From the cell containing the given text, extract its center point as (X, Y) coordinate. 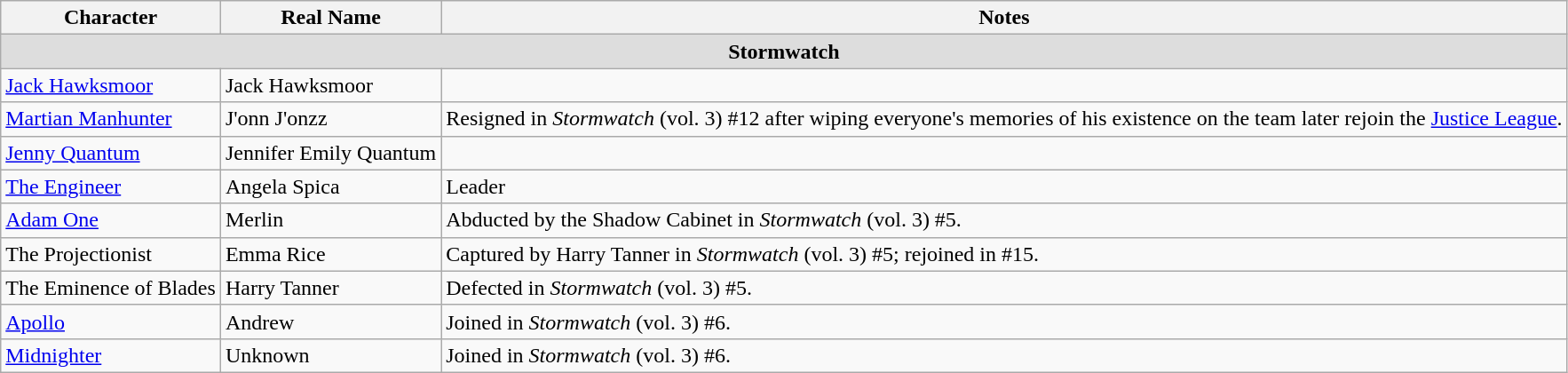
Leader (1004, 186)
Stormwatch (784, 52)
The Eminence of Blades (111, 288)
Angela Spica (330, 186)
Martian Manhunter (111, 119)
Notes (1004, 18)
Andrew (330, 321)
Apollo (111, 321)
Jennifer Emily Quantum (330, 153)
Midnighter (111, 355)
Unknown (330, 355)
Jenny Quantum (111, 153)
The Engineer (111, 186)
The Projectionist (111, 254)
Character (111, 18)
Real Name (330, 18)
Harry Tanner (330, 288)
Emma Rice (330, 254)
Adam One (111, 220)
Captured by Harry Tanner in Stormwatch (vol. 3) #5; rejoined in #15. (1004, 254)
Merlin (330, 220)
Resigned in Stormwatch (vol. 3) #12 after wiping everyone's memories of his existence on the team later rejoin the Justice League. (1004, 119)
J'onn J'onzz (330, 119)
Defected in Stormwatch (vol. 3) #5. (1004, 288)
Abducted by the Shadow Cabinet in Stormwatch (vol. 3) #5. (1004, 220)
